Search for the cell housing the specified text and yield its [X, Y] center coordinate. 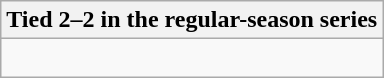
Tied 2–2 in the regular-season series [192, 20]
